From the cell containing the given text, extract its center point as (X, Y) coordinate. 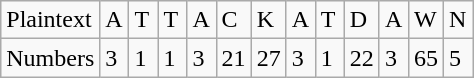
W (426, 20)
Numbers (50, 58)
65 (426, 58)
Plaintext (50, 20)
5 (458, 58)
21 (234, 58)
K (268, 20)
22 (362, 58)
27 (268, 58)
C (234, 20)
N (458, 20)
D (362, 20)
